Detect which cell encompasses the target text, then output its (x, y) center coordinate. 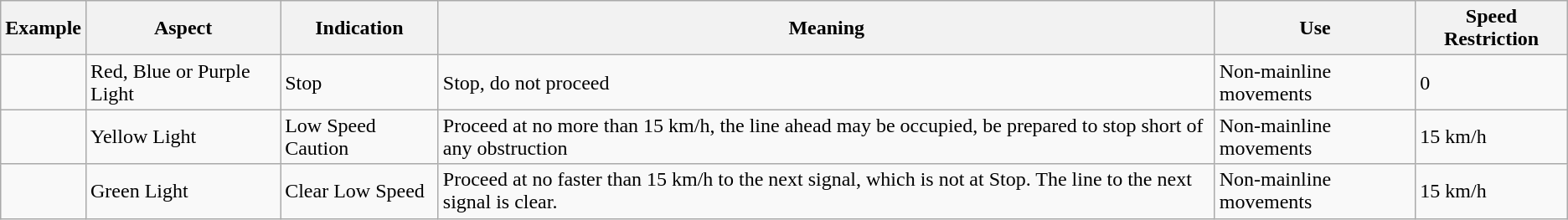
Use (1315, 28)
Speed Restriction (1491, 28)
Red, Blue or Purple Light (183, 82)
Example (44, 28)
0 (1491, 82)
Clear Low Speed (360, 191)
Stop, do not proceed (826, 82)
Aspect (183, 28)
Low Speed Caution (360, 137)
Proceed at no faster than 15 km/h to the next signal, which is not at Stop. The line to the next signal is clear. (826, 191)
Meaning (826, 28)
Green Light (183, 191)
Proceed at no more than 15 km/h, the line ahead may be occupied, be prepared to stop short of any obstruction (826, 137)
Stop (360, 82)
Yellow Light (183, 137)
Indication (360, 28)
